Determine the [x, y] coordinate at the center of the cell enclosing the given text.  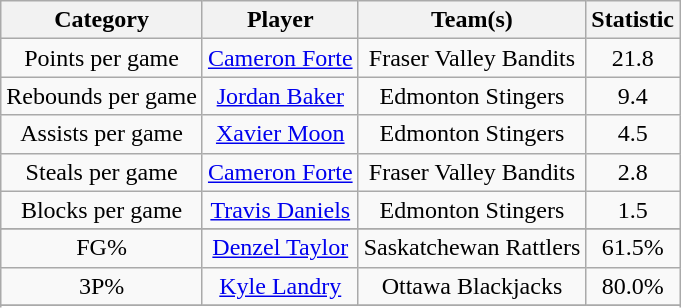
9.4 [633, 96]
FG% [102, 248]
Denzel Taylor [280, 248]
1.5 [633, 210]
61.5% [633, 248]
4.5 [633, 134]
Kyle Landry [280, 286]
Statistic [633, 20]
Xavier Moon [280, 134]
Jordan Baker [280, 96]
Blocks per game [102, 210]
Player [280, 20]
Team(s) [472, 20]
21.8 [633, 58]
Assists per game [102, 134]
80.0% [633, 286]
2.8 [633, 172]
Category [102, 20]
Travis Daniels [280, 210]
Points per game [102, 58]
Saskatchewan Rattlers [472, 248]
Steals per game [102, 172]
3P% [102, 286]
Rebounds per game [102, 96]
Ottawa Blackjacks [472, 286]
